Search for the cell housing the specified text and yield its [X, Y] center coordinate. 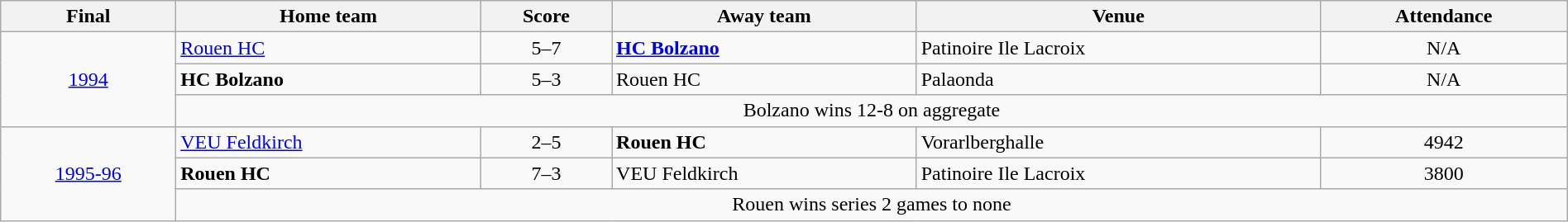
3800 [1444, 173]
1995-96 [88, 173]
Final [88, 17]
Home team [329, 17]
Score [546, 17]
4942 [1444, 142]
Bolzano wins 12-8 on aggregate [872, 111]
5–3 [546, 79]
Rouen wins series 2 games to none [872, 205]
5–7 [546, 48]
Venue [1118, 17]
Attendance [1444, 17]
Vorarlberghalle [1118, 142]
Palaonda [1118, 79]
1994 [88, 79]
2–5 [546, 142]
7–3 [546, 173]
Away team [764, 17]
